From the cell containing the given text, extract its center point as (x, y) coordinate. 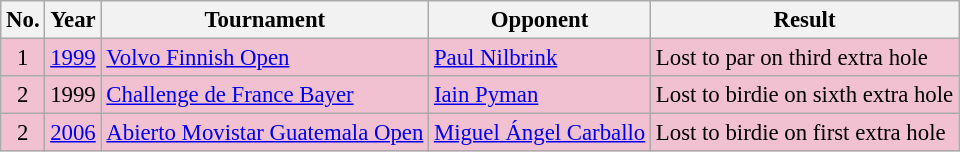
Result (805, 20)
Miguel Ángel Carballo (540, 133)
Lost to par on third extra hole (805, 58)
Tournament (265, 20)
Paul Nilbrink (540, 58)
No. (23, 20)
Iain Pyman (540, 95)
Lost to birdie on first extra hole (805, 133)
2006 (73, 133)
Opponent (540, 20)
Year (73, 20)
Challenge de France Bayer (265, 95)
Volvo Finnish Open (265, 58)
Lost to birdie on sixth extra hole (805, 95)
Abierto Movistar Guatemala Open (265, 133)
1 (23, 58)
